Find where the given text appears and provide that cell's center as [x, y] coordinate. 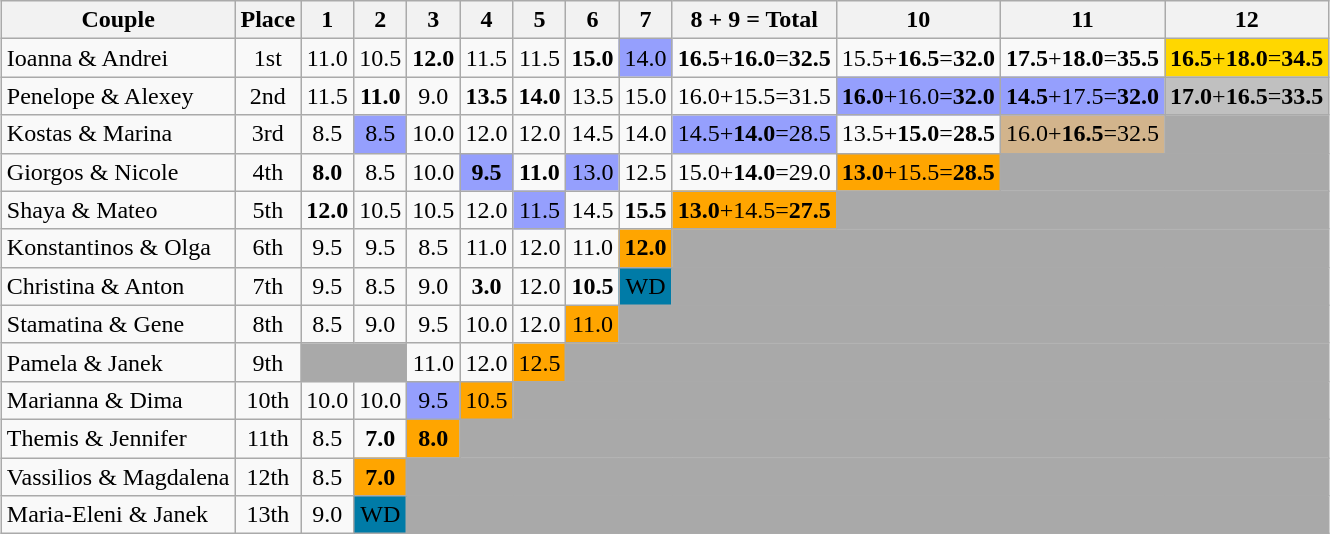
10th [268, 400]
1st [268, 58]
13.5+15.0=28.5 [918, 134]
Christina & Anton [118, 286]
13.0+15.5=28.5 [918, 172]
6th [268, 248]
14.5+14.0=28.5 [754, 134]
13.0+14.5=27.5 [754, 210]
11th [268, 438]
14.5+17.5=32.0 [1082, 96]
16.5+18.0=34.5 [1247, 58]
Giorgos & Nicole [118, 172]
10 [918, 20]
6 [592, 20]
Kostas & Marina [118, 134]
Stamatina & Gene [118, 324]
16.0+16.5=32.5 [1082, 134]
3rd [268, 134]
3.0 [486, 286]
16.5+16.0=32.5 [754, 58]
2nd [268, 96]
16.0+16.0=32.0 [918, 96]
Ioanna & Andrei [118, 58]
15.0+14.0=29.0 [754, 172]
7th [268, 286]
5 [540, 20]
17.0+16.5=33.5 [1247, 96]
Shaya & Mateo [118, 210]
Penelope & Alexey [118, 96]
17.5+18.0=35.5 [1082, 58]
3 [434, 20]
4 [486, 20]
Themis & Jennifer [118, 438]
1 [328, 20]
5th [268, 210]
Konstantinos & Olga [118, 248]
11 [1082, 20]
Marianna & Dima [118, 400]
12 [1247, 20]
16.0+15.5=31.5 [754, 96]
Place [268, 20]
7 [646, 20]
15.5+16.5=32.0 [918, 58]
13.0 [592, 172]
9th [268, 362]
Couple [118, 20]
12th [268, 477]
2 [380, 20]
8th [268, 324]
13th [268, 515]
Vassilios & Magdalena [118, 477]
Maria-Eleni & Janek [118, 515]
4th [268, 172]
8 + 9 = Total [754, 20]
Pamela & Janek [118, 362]
15.5 [646, 210]
